Find where the given text appears and provide that cell's center as (x, y) coordinate. 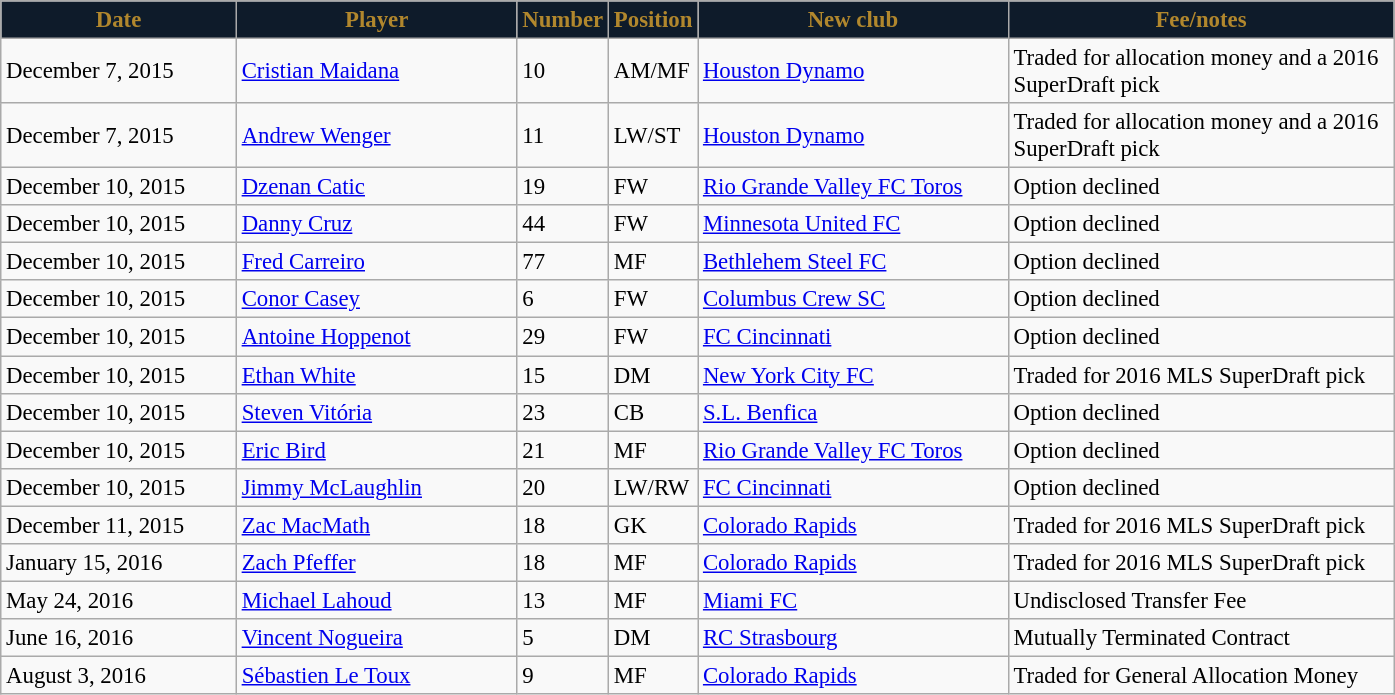
LW/RW (654, 487)
August 3, 2016 (119, 675)
6 (563, 299)
9 (563, 675)
Steven Vitória (376, 412)
Jimmy McLaughlin (376, 487)
December 11, 2015 (119, 525)
Vincent Nogueira (376, 638)
Undisclosed Transfer Fee (1201, 600)
May 24, 2016 (119, 600)
Eric Bird (376, 450)
LW/ST (654, 136)
Fred Carreiro (376, 262)
Mutually Terminated Contract (1201, 638)
Ethan White (376, 375)
GK (654, 525)
Conor Casey (376, 299)
77 (563, 262)
Bethlehem Steel FC (854, 262)
Andrew Wenger (376, 136)
Columbus Crew SC (854, 299)
January 15, 2016 (119, 563)
RC Strasbourg (854, 638)
15 (563, 375)
5 (563, 638)
29 (563, 337)
13 (563, 600)
AM/MF (654, 72)
10 (563, 72)
Traded for General Allocation Money (1201, 675)
S.L. Benfica (854, 412)
Miami FC (854, 600)
Date (119, 20)
20 (563, 487)
Fee/notes (1201, 20)
19 (563, 187)
Antoine Hoppenot (376, 337)
Zach Pfeffer (376, 563)
New club (854, 20)
Cristian Maidana (376, 72)
Danny Cruz (376, 224)
Minnesota United FC (854, 224)
New York City FC (854, 375)
Number (563, 20)
21 (563, 450)
Dzenan Catic (376, 187)
Position (654, 20)
CB (654, 412)
Sébastien Le Toux (376, 675)
June 16, 2016 (119, 638)
11 (563, 136)
44 (563, 224)
Player (376, 20)
Zac MacMath (376, 525)
Michael Lahoud (376, 600)
23 (563, 412)
